For the text-containing cell, return its midpoint in [x, y] coordinate format. 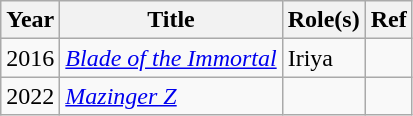
Role(s) [324, 20]
2016 [30, 58]
2022 [30, 96]
Ref [388, 20]
Mazinger Z [171, 96]
Iriya [324, 58]
Title [171, 20]
Blade of the Immortal [171, 58]
Year [30, 20]
